Return the [X, Y] coordinate for the center point of the cell that contains the specified text.  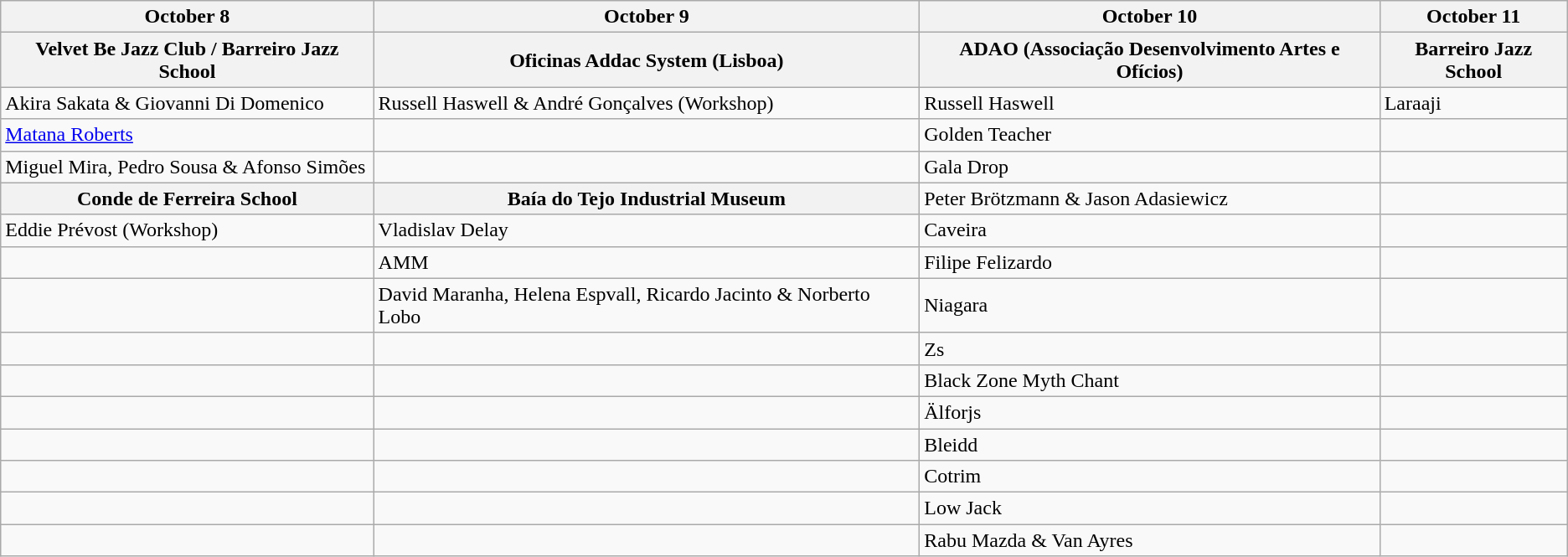
Caveira [1149, 230]
Rabu Mazda & Van Ayres [1149, 540]
Black Zone Myth Chant [1149, 380]
Bleidd [1149, 445]
October 11 [1473, 17]
ADAO (Associação Desenvolvimento Artes e Ofícios) [1149, 60]
Matana Roberts [188, 135]
Russell Haswell [1149, 103]
Low Jack [1149, 508]
Miguel Mira, Pedro Sousa & Afonso Simões [188, 167]
AMM [647, 262]
Älforjs [1149, 412]
Golden Teacher [1149, 135]
October 10 [1149, 17]
Baía do Tejo Industrial Museum [647, 199]
Conde de Ferreira School [188, 199]
Barreiro Jazz School [1473, 60]
Eddie Prévost (Workshop) [188, 230]
Filipe Felizardo [1149, 262]
Zs [1149, 348]
Niagara [1149, 305]
October 8 [188, 17]
Akira Sakata & Giovanni Di Domenico [188, 103]
October 9 [647, 17]
Oficinas Addac System (Lisboa) [647, 60]
Vladislav Delay [647, 230]
Peter Brötzmann & Jason Adasiewicz [1149, 199]
Gala Drop [1149, 167]
Russell Haswell & André Gonçalves (Workshop) [647, 103]
Cotrim [1149, 477]
Laraaji [1473, 103]
David Maranha, Helena Espvall, Ricardo Jacinto & Norberto Lobo [647, 305]
Velvet Be Jazz Club / Barreiro Jazz School [188, 60]
